Provide the (x, y) coordinate of the cell's center where the given text is located.  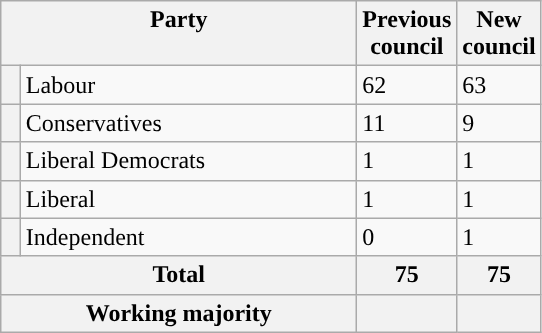
Previous council (407, 34)
9 (499, 123)
Labour (188, 85)
Conservatives (188, 123)
Liberal Democrats (188, 161)
Liberal (188, 199)
11 (407, 123)
63 (499, 85)
0 (407, 237)
Total (179, 275)
Working majority (179, 313)
62 (407, 85)
Independent (188, 237)
New council (499, 34)
Party (179, 34)
